Capture the cell that displays the provided text and extract its [X, Y] central coordinate. 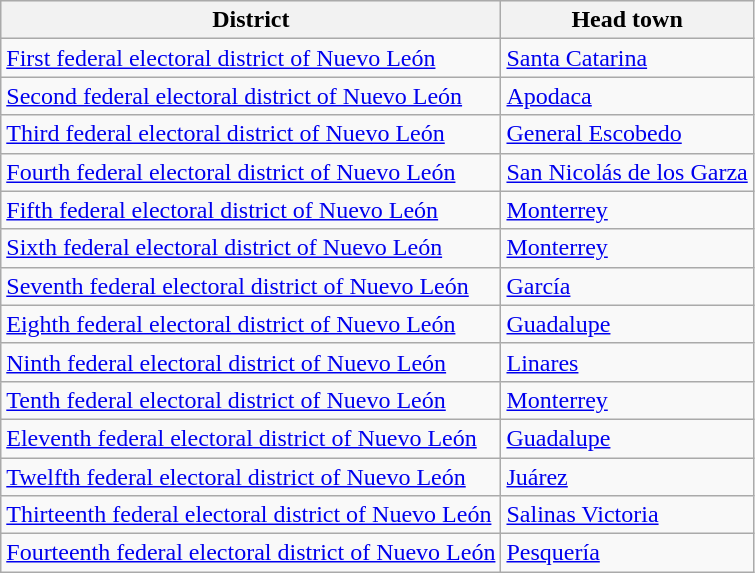
Second federal electoral district of Nuevo León [251, 96]
Sixth federal electoral district of Nuevo León [251, 248]
Seventh federal electoral district of Nuevo León [251, 286]
García [627, 286]
Fourteenth federal electoral district of Nuevo León [251, 553]
San Nicolás de los Garza [627, 172]
Juárez [627, 477]
Head town [627, 20]
Twelfth federal electoral district of Nuevo León [251, 477]
First federal electoral district of Nuevo León [251, 58]
Fifth federal electoral district of Nuevo León [251, 210]
Santa Catarina [627, 58]
Third federal electoral district of Nuevo León [251, 134]
Fourth federal electoral district of Nuevo León [251, 172]
Tenth federal electoral district of Nuevo León [251, 400]
Linares [627, 362]
Thirteenth federal electoral district of Nuevo León [251, 515]
General Escobedo [627, 134]
Eleventh federal electoral district of Nuevo León [251, 438]
Salinas Victoria [627, 515]
Apodaca [627, 96]
Eighth federal electoral district of Nuevo León [251, 324]
Pesquería [627, 553]
Ninth federal electoral district of Nuevo León [251, 362]
District [251, 20]
